From the cell containing the given text, extract its center point as (x, y) coordinate. 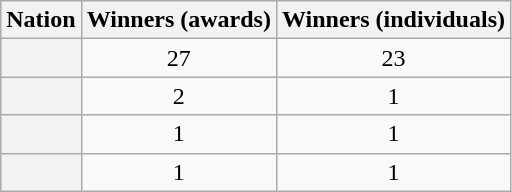
23 (393, 58)
Winners (individuals) (393, 20)
27 (178, 58)
Winners (awards) (178, 20)
2 (178, 96)
Nation (41, 20)
